Determine the (x, y) coordinate at the center of the cell enclosing the given text.  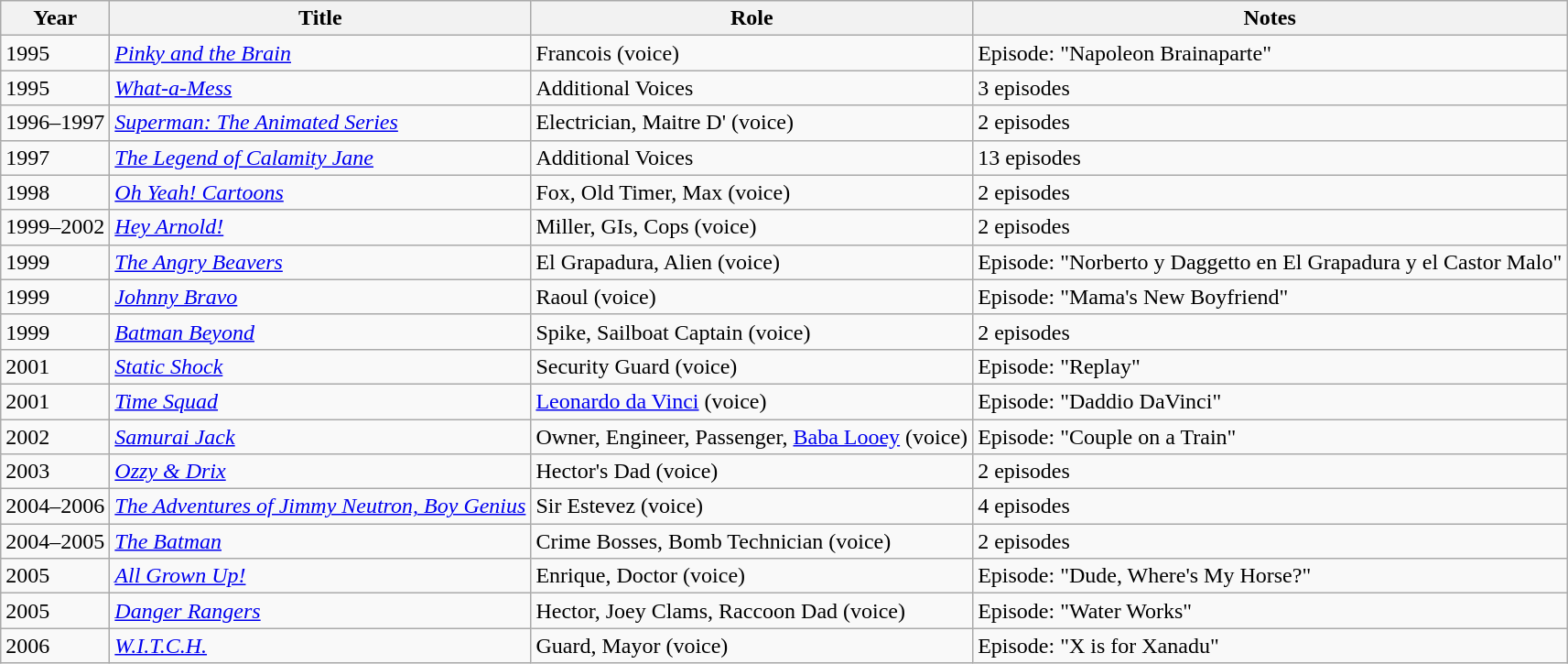
What-a-Mess (320, 88)
1996–1997 (55, 123)
1997 (55, 158)
2006 (55, 646)
Hector's Dad (voice) (752, 472)
Francois (voice) (752, 53)
Episode: "Couple on a Train" (1271, 437)
2003 (55, 472)
Episode: "Napoleon Brainaparte" (1271, 53)
2004–2005 (55, 541)
Johnny Bravo (320, 297)
2002 (55, 437)
Superman: The Animated Series (320, 123)
Security Guard (voice) (752, 366)
The Angry Beavers (320, 262)
Title (320, 18)
Hey Arnold! (320, 227)
Episode: "X is for Xanadu" (1271, 646)
All Grown Up! (320, 576)
Electrician, Maitre D' (voice) (752, 123)
Hector, Joey Clams, Raccoon Dad (voice) (752, 611)
2004–2006 (55, 506)
The Adventures of Jimmy Neutron, Boy Genius (320, 506)
Oh Yeah! Cartoons (320, 192)
Crime Bosses, Bomb Technician (voice) (752, 541)
Sir Estevez (voice) (752, 506)
Danger Rangers (320, 611)
Spike, Sailboat Captain (voice) (752, 332)
13 episodes (1271, 158)
The Batman (320, 541)
1998 (55, 192)
Notes (1271, 18)
Static Shock (320, 366)
Ozzy & Drix (320, 472)
Episode: "Daddio DaVinci" (1271, 401)
1999–2002 (55, 227)
Year (55, 18)
El Grapadura, Alien (voice) (752, 262)
Samurai Jack (320, 437)
Episode: "Dude, Where's My Horse?" (1271, 576)
Miller, GIs, Cops (voice) (752, 227)
Batman Beyond (320, 332)
Role (752, 18)
Fox, Old Timer, Max (voice) (752, 192)
Guard, Mayor (voice) (752, 646)
3 episodes (1271, 88)
Episode: "Water Works" (1271, 611)
Owner, Engineer, Passenger, Baba Looey (voice) (752, 437)
Episode: "Mama's New Boyfriend" (1271, 297)
The Legend of Calamity Jane (320, 158)
Raoul (voice) (752, 297)
Pinky and the Brain (320, 53)
Time Squad (320, 401)
4 episodes (1271, 506)
Episode: "Norberto y Daggetto en El Grapadura y el Castor Malo" (1271, 262)
Episode: "Replay" (1271, 366)
Enrique, Doctor (voice) (752, 576)
W.I.T.C.H. (320, 646)
Leonardo da Vinci (voice) (752, 401)
